From the cell containing the given text, extract its center point as [x, y] coordinate. 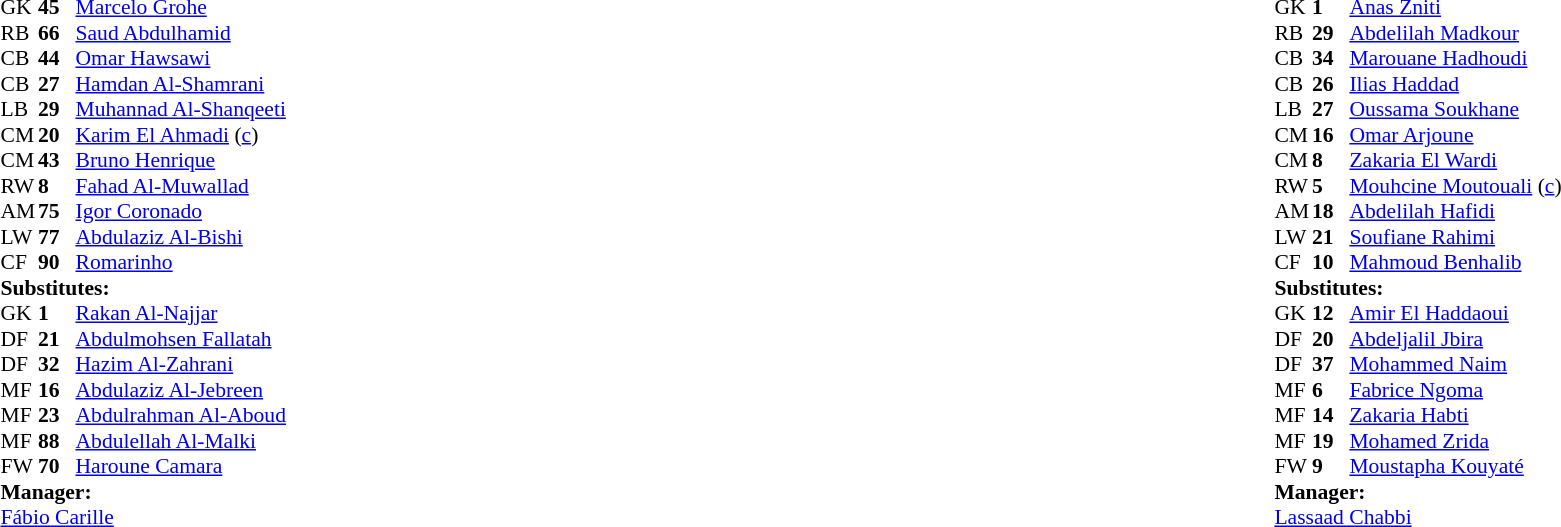
66 [57, 33]
Abdulaziz Al-Bishi [181, 237]
Abdeljalil Jbira [1455, 339]
Rakan Al-Najjar [181, 313]
Hazim Al-Zahrani [181, 365]
Abdulellah Al-Malki [181, 441]
Abdulaziz Al-Jebreen [181, 390]
18 [1331, 211]
Haroune Camara [181, 467]
34 [1331, 59]
26 [1331, 84]
Karim El Ahmadi (c) [181, 135]
9 [1331, 467]
6 [1331, 390]
10 [1331, 263]
75 [57, 211]
Zakaria El Wardi [1455, 161]
37 [1331, 365]
32 [57, 365]
Abdelilah Madkour [1455, 33]
Abdulmohsen Fallatah [181, 339]
Abdulrahman Al-Aboud [181, 415]
Hamdan Al-Shamrani [181, 84]
14 [1331, 415]
70 [57, 467]
43 [57, 161]
5 [1331, 186]
19 [1331, 441]
Omar Arjoune [1455, 135]
Zakaria Habti [1455, 415]
Mahmoud Benhalib [1455, 263]
12 [1331, 313]
Saud Abdulhamid [181, 33]
Abdelilah Hafidi [1455, 211]
Fabrice Ngoma [1455, 390]
Omar Hawsawi [181, 59]
Ilias Haddad [1455, 84]
88 [57, 441]
Marouane Hadhoudi [1455, 59]
1 [57, 313]
Soufiane Rahimi [1455, 237]
90 [57, 263]
Mouhcine Moutouali (c) [1455, 186]
44 [57, 59]
Muhannad Al-Shanqeeti [181, 109]
Mohammed Naim [1455, 365]
Mohamed Zrida [1455, 441]
Fahad Al-Muwallad [181, 186]
Oussama Soukhane [1455, 109]
Bruno Henrique [181, 161]
Romarinho [181, 263]
Igor Coronado [181, 211]
Amir El Haddaoui [1455, 313]
23 [57, 415]
Moustapha Kouyaté [1455, 467]
77 [57, 237]
